Identify which cell holds the provided text, then report its (x, y) central coordinate. 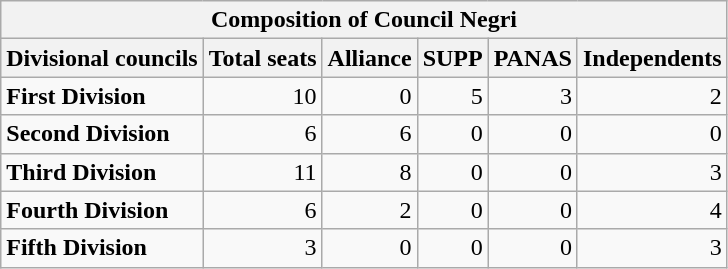
Fifth Division (102, 248)
Total seats (262, 58)
SUPP (452, 58)
Independents (652, 58)
4 (652, 210)
Second Division (102, 134)
First Division (102, 96)
Third Division (102, 172)
Composition of Council Negri (364, 20)
Alliance (370, 58)
Fourth Division (102, 210)
PANAS (532, 58)
8 (370, 172)
Divisional councils (102, 58)
5 (452, 96)
11 (262, 172)
10 (262, 96)
